Return (x, y) of the center of cell containing provided text 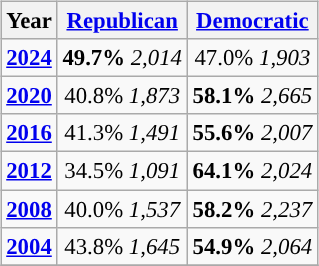
2004 (29, 246)
Republican (122, 21)
58.2% 2,237 (252, 209)
40.8% 1,873 (122, 96)
64.1% 2,024 (252, 171)
43.8% 1,645 (122, 246)
2020 (29, 96)
2016 (29, 133)
49.7% 2,014 (122, 58)
Year (29, 21)
47.0% 1,903 (252, 58)
40.0% 1,537 (122, 209)
55.6% 2,007 (252, 133)
2024 (29, 58)
2008 (29, 209)
Democratic (252, 21)
41.3% 1,491 (122, 133)
58.1% 2,665 (252, 96)
2012 (29, 171)
34.5% 1,091 (122, 171)
54.9% 2,064 (252, 246)
